For the text-containing cell, return its midpoint in [x, y] coordinate format. 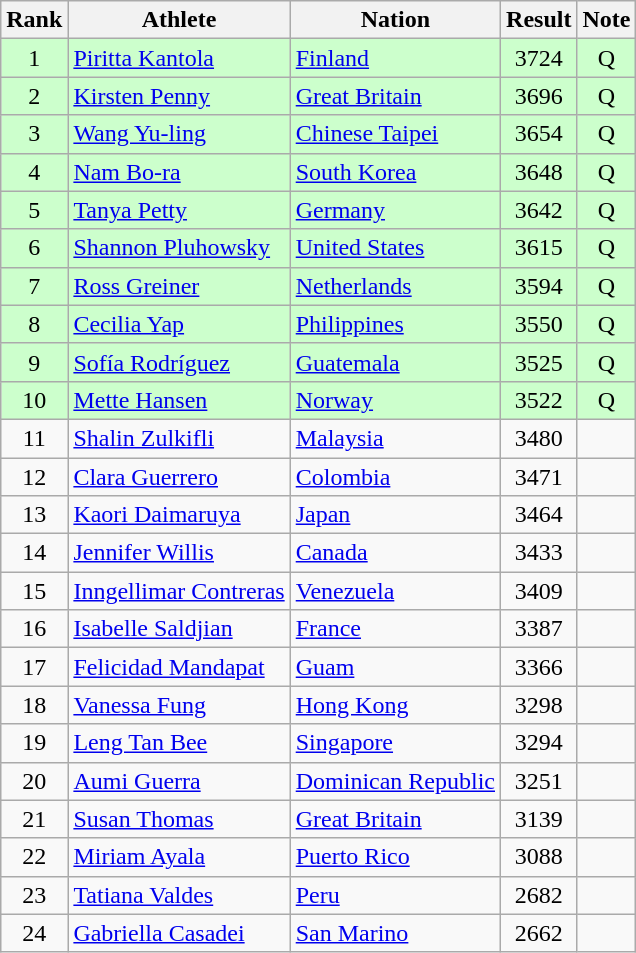
Guam [395, 667]
Nation [395, 20]
3298 [539, 705]
22 [34, 857]
Colombia [395, 477]
1 [34, 58]
Philippines [395, 324]
Guatemala [395, 362]
Susan Thomas [179, 819]
3464 [539, 515]
3654 [539, 134]
Inngellimar Contreras [179, 591]
3615 [539, 248]
19 [34, 743]
13 [34, 515]
8 [34, 324]
Result [539, 20]
Peru [395, 895]
11 [34, 438]
Norway [395, 400]
16 [34, 629]
Vanessa Fung [179, 705]
3366 [539, 667]
3480 [539, 438]
Venezuela [395, 591]
Clara Guerrero [179, 477]
3433 [539, 553]
23 [34, 895]
3525 [539, 362]
Ross Greiner [179, 286]
14 [34, 553]
Puerto Rico [395, 857]
South Korea [395, 172]
3724 [539, 58]
Kirsten Penny [179, 96]
San Marino [395, 933]
17 [34, 667]
20 [34, 781]
3 [34, 134]
Malaysia [395, 438]
9 [34, 362]
3251 [539, 781]
Shalin Zulkifli [179, 438]
Aumi Guerra [179, 781]
3550 [539, 324]
Cecilia Yap [179, 324]
12 [34, 477]
3139 [539, 819]
3642 [539, 210]
Singapore [395, 743]
2682 [539, 895]
Tanya Petty [179, 210]
Note [606, 20]
Dominican Republic [395, 781]
3696 [539, 96]
Netherlands [395, 286]
3387 [539, 629]
France [395, 629]
Rank [34, 20]
Nam Bo-ra [179, 172]
21 [34, 819]
Canada [395, 553]
15 [34, 591]
3648 [539, 172]
Isabelle Saldjian [179, 629]
Finland [395, 58]
United States [395, 248]
Germany [395, 210]
Wang Yu-ling [179, 134]
Miriam Ayala [179, 857]
Kaori Daimaruya [179, 515]
10 [34, 400]
2 [34, 96]
Shannon Pluhowsky [179, 248]
5 [34, 210]
4 [34, 172]
Gabriella Casadei [179, 933]
Leng Tan Bee [179, 743]
Jennifer Willis [179, 553]
3409 [539, 591]
Sofía Rodríguez [179, 362]
Felicidad Mandapat [179, 667]
Piritta Kantola [179, 58]
Hong Kong [395, 705]
3088 [539, 857]
6 [34, 248]
3471 [539, 477]
24 [34, 933]
2662 [539, 933]
3594 [539, 286]
Japan [395, 515]
Tatiana Valdes [179, 895]
3522 [539, 400]
Chinese Taipei [395, 134]
18 [34, 705]
7 [34, 286]
Athlete [179, 20]
Mette Hansen [179, 400]
3294 [539, 743]
